Capture the cell that displays the provided text and extract its (x, y) central coordinate. 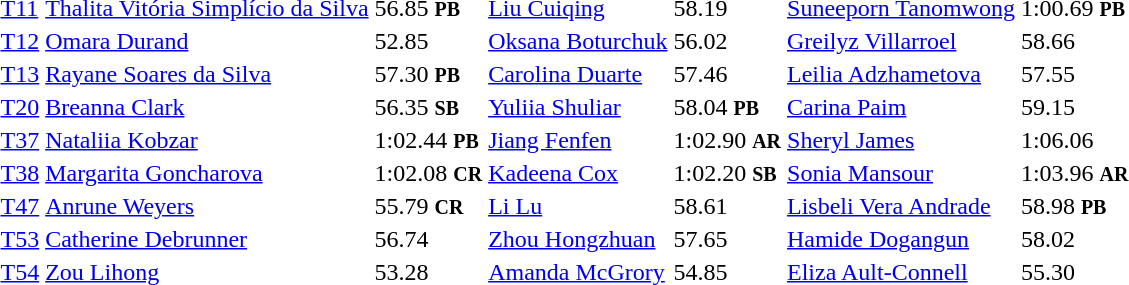
Nataliia Kobzar (207, 140)
Carolina Duarte (578, 74)
56.35 SB (428, 107)
Breanna Clark (207, 107)
Oksana Boturchuk (578, 41)
Catherine Debrunner (207, 239)
1:02.08 CR (428, 173)
Zhou Hongzhuan (578, 239)
Omara Durand (207, 41)
Hamide Dogangun (902, 239)
Rayane Soares da Silva (207, 74)
Sonia Mansour (902, 173)
52.85 (428, 41)
58.04 PB (728, 107)
Jiang Fenfen (578, 140)
Kadeena Cox (578, 173)
Yuliia Shuliar (578, 107)
Sheryl James (902, 140)
57.65 (728, 239)
57.46 (728, 74)
56.02 (728, 41)
Anrune Weyers (207, 206)
Li Lu (578, 206)
1:02.90 AR (728, 140)
Leilia Adzhametova (902, 74)
Lisbeli Vera Andrade (902, 206)
1:02.20 SB (728, 173)
56.74 (428, 239)
1:02.44 PB (428, 140)
Greilyz Villarroel (902, 41)
57.30 PB (428, 74)
55.79 CR (428, 206)
58.61 (728, 206)
Margarita Goncharova (207, 173)
Carina Paim (902, 107)
